Find where the given text appears and provide that cell's center as (X, Y) coordinate. 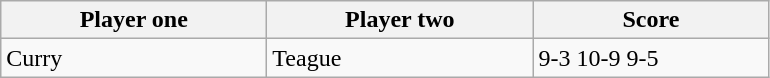
Score (651, 20)
Teague (400, 58)
9-3 10-9 9-5 (651, 58)
Player one (134, 20)
Player two (400, 20)
Curry (134, 58)
